Determine the (X, Y) coordinate at the center of the cell enclosing the given text.  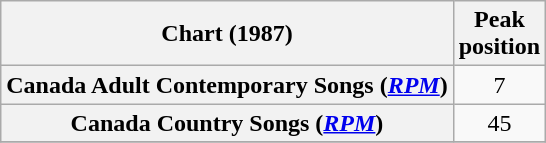
Peak position (499, 34)
Canada Country Songs (RPM) (227, 123)
Chart (1987) (227, 34)
45 (499, 123)
Canada Adult Contemporary Songs (RPM) (227, 85)
7 (499, 85)
